Find where the given text appears and provide that cell's center as [X, Y] coordinate. 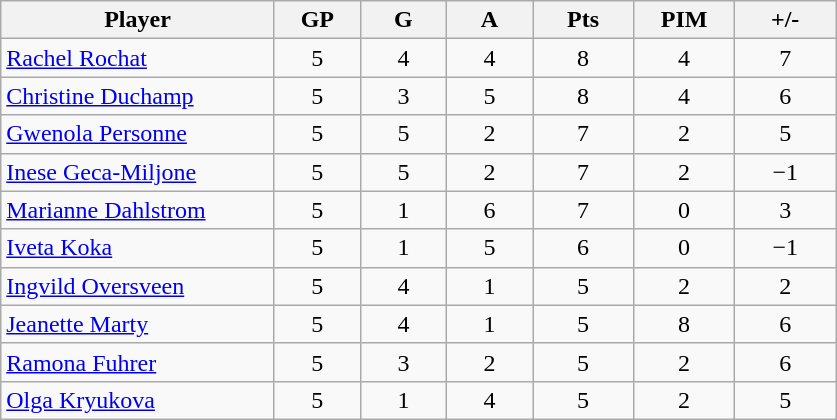
Christine Duchamp [138, 96]
Rachel Rochat [138, 58]
Olga Kryukova [138, 400]
Iveta Koka [138, 248]
Ingvild Oversveen [138, 286]
G [403, 20]
Gwenola Personne [138, 134]
A [489, 20]
+/- [786, 20]
Ramona Fuhrer [138, 362]
PIM [684, 20]
Pts [582, 20]
Player [138, 20]
GP [317, 20]
Jeanette Marty [138, 324]
Marianne Dahlstrom [138, 210]
Inese Geca-Miljone [138, 172]
